Identify which cell holds the provided text, then report its [x, y] central coordinate. 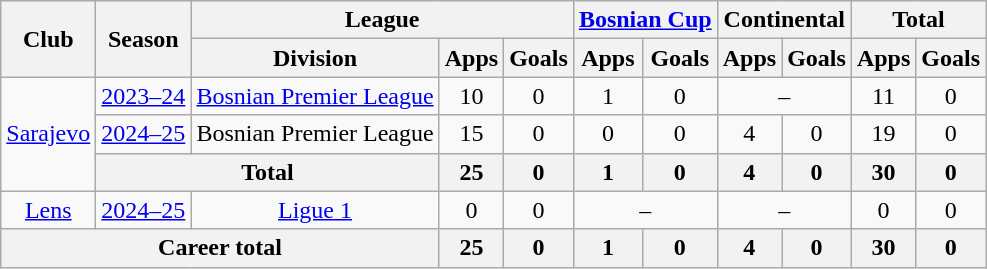
Club [48, 39]
Continental [784, 20]
Lens [48, 210]
15 [471, 134]
League [382, 20]
Season [144, 39]
10 [471, 96]
Division [315, 58]
2023–24 [144, 96]
Ligue 1 [315, 210]
Bosnian Cup [645, 20]
Career total [220, 248]
Sarajevo [48, 134]
19 [883, 134]
11 [883, 96]
